Provide the (X, Y) coordinate of the cell's center where the given text is located.  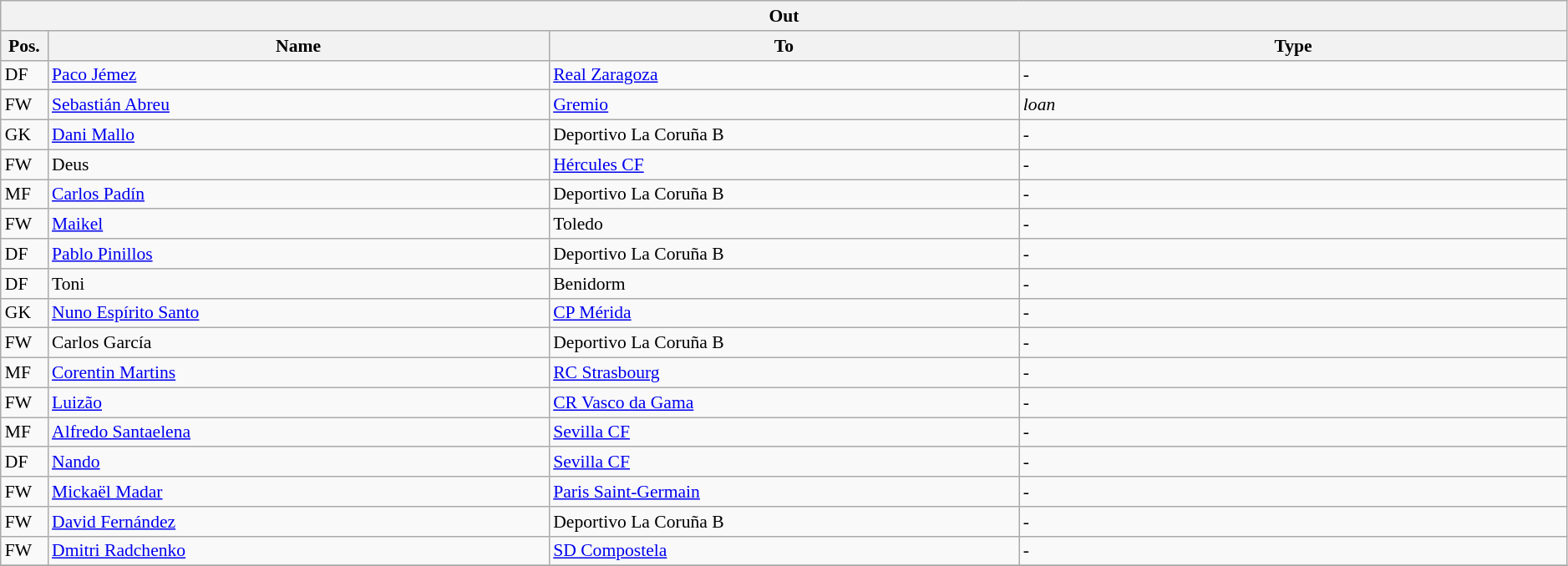
Benidorm (784, 284)
Sebastián Abreu (298, 105)
Nuno Espírito Santo (298, 313)
Alfredo Santaelena (298, 432)
Out (784, 16)
Toni (298, 284)
Name (298, 46)
Paris Saint-Germain (784, 492)
Corentin Martins (298, 373)
Deus (298, 164)
To (784, 46)
Dani Mallo (298, 135)
Hércules CF (784, 164)
Carlos Padín (298, 195)
CP Mérida (784, 313)
RC Strasbourg (784, 373)
Carlos García (298, 343)
Nando (298, 462)
SD Compostela (784, 551)
Mickaël Madar (298, 492)
loan (1293, 105)
Pablo Pinillos (298, 254)
Type (1293, 46)
CR Vasco da Gama (784, 402)
Toledo (784, 225)
Real Zaragoza (784, 75)
Maikel (298, 225)
Gremio (784, 105)
Dmitri Radchenko (298, 551)
Luizão (298, 402)
Paco Jémez (298, 75)
Pos. (24, 46)
David Fernández (298, 522)
